Detect which cell encompasses the target text, then output its [x, y] center coordinate. 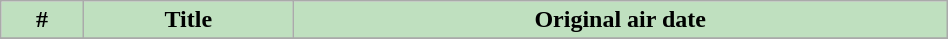
Title [188, 20]
# [42, 20]
Original air date [620, 20]
